Determine the [X, Y] coordinate at the center of the cell enclosing the given text.  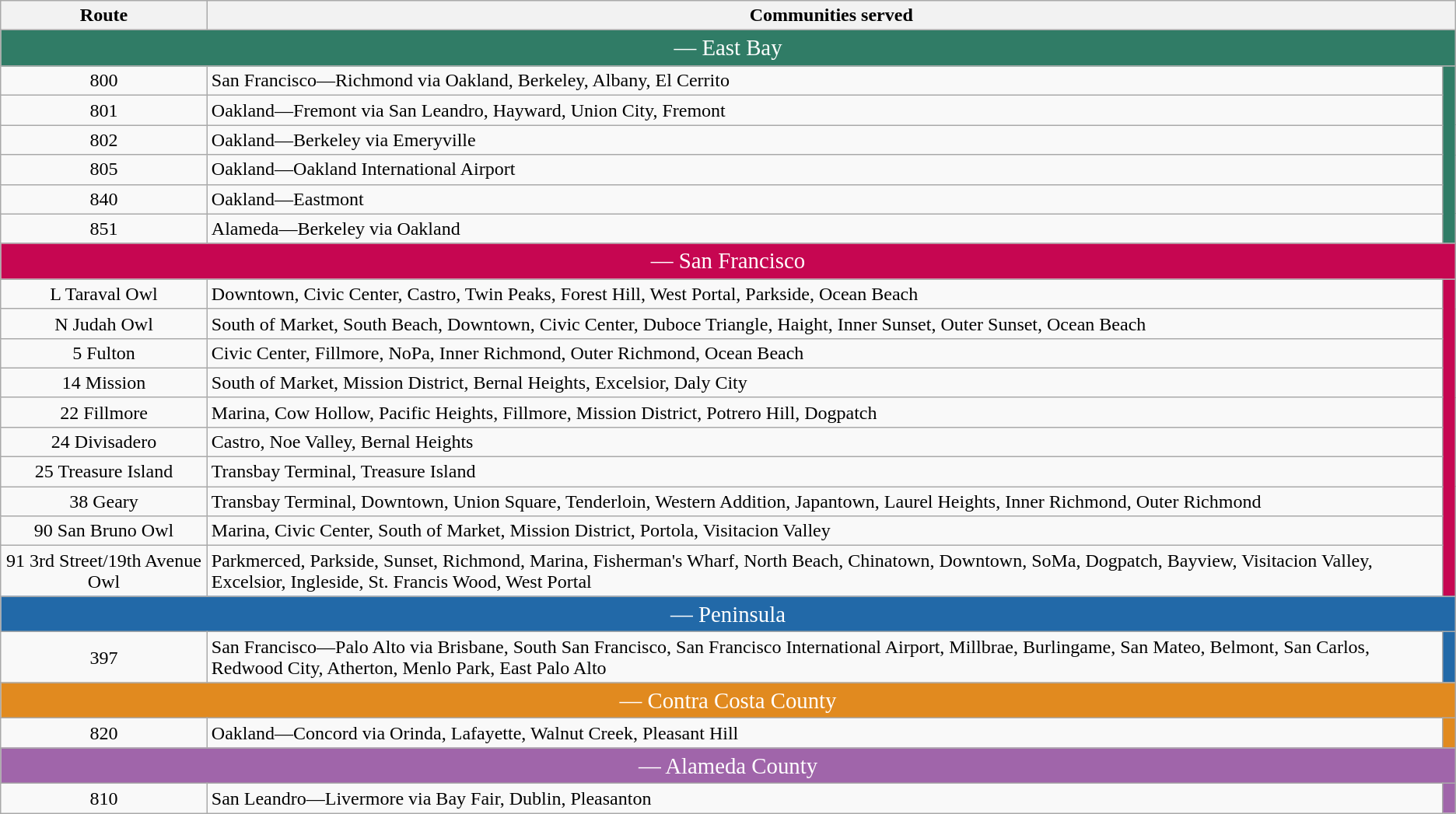
851 [104, 229]
L Taraval Owl [104, 294]
Castro, Noe Valley, Bernal Heights [824, 442]
397 [104, 658]
— San Francisco [728, 261]
802 [104, 140]
N Judah Owl [104, 323]
Marina, Cow Hollow, Pacific Heights, Fillmore, Mission District, Potrero Hill, Dogpatch [824, 412]
Transbay Terminal, Downtown, Union Square, Tenderloin, Western Addition, Japantown, Laurel Heights, Inner Richmond, Outer Richmond [824, 501]
Communities served [831, 16]
South of Market, South Beach, Downtown, Civic Center, Duboce Triangle, Haight, Inner Sunset, Outer Sunset, Ocean Beach [824, 323]
22 Fillmore [104, 412]
25 Treasure Island [104, 472]
South of Market, Mission District, Bernal Heights, Excelsior, Daly City [824, 383]
805 [104, 169]
90 San Bruno Owl [104, 531]
Alameda—Berkeley via Oakland [824, 229]
Oakland—Eastmont [824, 199]
840 [104, 199]
24 Divisadero [104, 442]
San Leandro—Livermore via Bay Fair, Dublin, Pleasanton [824, 798]
801 [104, 110]
820 [104, 733]
— Alameda County [728, 766]
Oakland—Concord via Orinda, Lafayette, Walnut Creek, Pleasant Hill [824, 733]
Transbay Terminal, Treasure Island [824, 472]
— East Bay [728, 48]
Marina, Civic Center, South of Market, Mission District, Portola, Visitacion Valley [824, 531]
— Peninsula [728, 614]
Civic Center, Fillmore, NoPa, Inner Richmond, Outer Richmond, Ocean Beach [824, 353]
Oakland—Oakland International Airport [824, 169]
Oakland—Berkeley via Emeryville [824, 140]
— Contra Costa County [728, 700]
Downtown, Civic Center, Castro, Twin Peaks, Forest Hill, West Portal, Parkside, Ocean Beach [824, 294]
Route [104, 16]
San Francisco—Richmond via Oakland, Berkeley, Albany, El Cerrito [824, 81]
Oakland—Fremont via San Leandro, Hayward, Union City, Fremont [824, 110]
800 [104, 81]
91 3rd Street/19th Avenue Owl [104, 571]
14 Mission [104, 383]
5 Fulton [104, 353]
810 [104, 798]
38 Geary [104, 501]
